Scan for the cell matching the given text and deliver its (X, Y) coordinate at center. 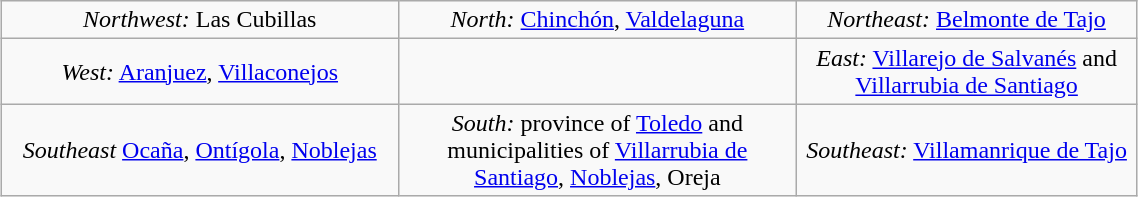
Southeast: Villamanrique de Tajo (966, 150)
West: Aranjuez, Villaconejos (200, 72)
Northwest: Las Cubillas (200, 20)
Southeast Ocaña, Ontígola, Noblejas (200, 150)
South: province of Toledo and municipalities of Villarrubia de Santiago, Noblejas, Oreja (598, 150)
North: Chinchón, Valdelaguna (598, 20)
Northeast: Belmonte de Tajo (966, 20)
East: Villarejo de Salvanés and Villarrubia de Santiago (966, 72)
